From the cell containing the given text, extract its center point as (x, y) coordinate. 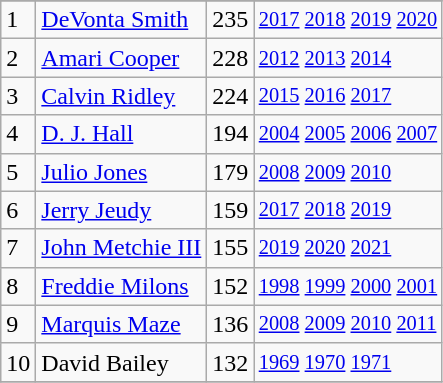
159 (230, 210)
1969 1970 1971 (348, 362)
2008 2009 2010 2011 (348, 324)
DeVonta Smith (122, 20)
2015 2016 2017 (348, 96)
152 (230, 286)
235 (230, 20)
2017 2018 2019 2020 (348, 20)
2017 2018 2019 (348, 210)
2004 2005 2006 2007 (348, 134)
4 (18, 134)
John Metchie III (122, 248)
136 (230, 324)
Marquis Maze (122, 324)
1998 1999 2000 2001 (348, 286)
194 (230, 134)
8 (18, 286)
Freddie Milons (122, 286)
179 (230, 172)
2008 2009 2010 (348, 172)
9 (18, 324)
132 (230, 362)
1 (18, 20)
Julio Jones (122, 172)
228 (230, 58)
155 (230, 248)
224 (230, 96)
Jerry Jeudy (122, 210)
6 (18, 210)
3 (18, 96)
10 (18, 362)
2 (18, 58)
Amari Cooper (122, 58)
David Bailey (122, 362)
7 (18, 248)
2012 2013 2014 (348, 58)
2019 2020 2021 (348, 248)
D. J. Hall (122, 134)
Calvin Ridley (122, 96)
5 (18, 172)
